Search for the cell housing the specified text and yield its [X, Y] center coordinate. 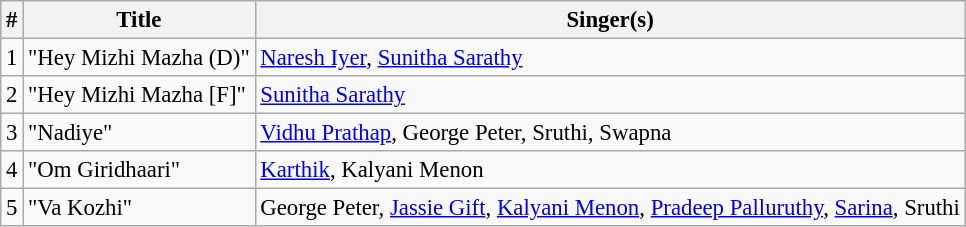
"Hey Mizhi Mazha [F]" [139, 95]
Karthik, Kalyani Menon [610, 170]
Naresh Iyer, Sunitha Sarathy [610, 58]
5 [12, 208]
Vidhu Prathap, George Peter, Sruthi, Swapna [610, 133]
2 [12, 95]
4 [12, 170]
Title [139, 20]
"Om Giridhaari" [139, 170]
"Hey Mizhi Mazha (D)" [139, 58]
Singer(s) [610, 20]
1 [12, 58]
George Peter, Jassie Gift, Kalyani Menon, Pradeep Palluruthy, Sarina, Sruthi [610, 208]
"Va Kozhi" [139, 208]
# [12, 20]
3 [12, 133]
Sunitha Sarathy [610, 95]
"Nadiye" [139, 133]
